Identify which cell holds the provided text, then report its [X, Y] central coordinate. 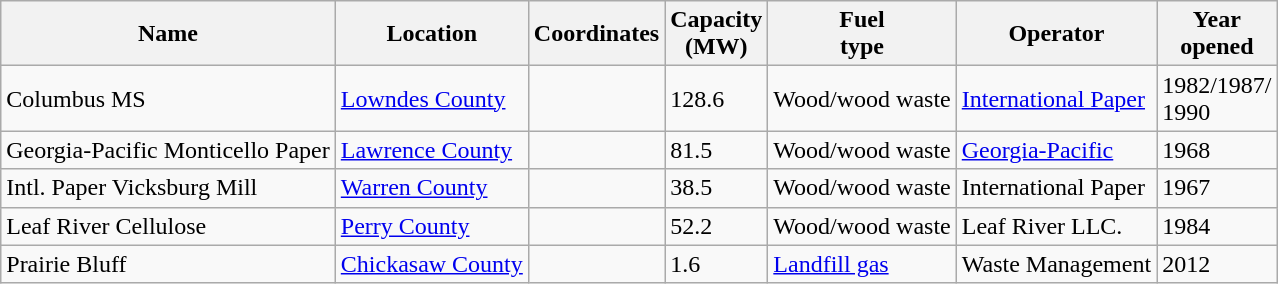
Name [168, 34]
Coordinates [596, 34]
2012 [1217, 264]
1984 [1217, 226]
1968 [1217, 150]
Georgia-Pacific [1056, 150]
Operator [1056, 34]
Chickasaw County [432, 264]
Fueltype [862, 34]
1982/1987/1990 [1217, 98]
Waste Management [1056, 264]
Landfill gas [862, 264]
Yearopened [1217, 34]
Intl. Paper Vicksburg Mill [168, 188]
Georgia-Pacific Monticello Paper [168, 150]
Lowndes County [432, 98]
Perry County [432, 226]
Lawrence County [432, 150]
81.5 [716, 150]
38.5 [716, 188]
Location [432, 34]
Columbus MS [168, 98]
128.6 [716, 98]
Capacity(MW) [716, 34]
Warren County [432, 188]
1.6 [716, 264]
Prairie Bluff [168, 264]
52.2 [716, 226]
Leaf River LLC. [1056, 226]
Leaf River Cellulose [168, 226]
1967 [1217, 188]
